Locate the cell with the specified text and output its (x, y) center coordinate. 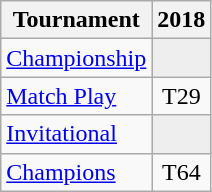
Tournament (76, 20)
Championship (76, 58)
2018 (182, 20)
T29 (182, 96)
Match Play (76, 96)
Champions (76, 172)
Invitational (76, 134)
T64 (182, 172)
